Output the [x, y] coordinate of the center of the cell containing the given text.  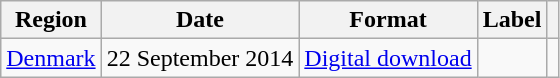
Date [200, 20]
Region [51, 20]
Format [388, 20]
Denmark [51, 58]
Label [512, 20]
Digital download [388, 58]
22 September 2014 [200, 58]
